Scan for the cell matching the given text and deliver its [x, y] coordinate at center. 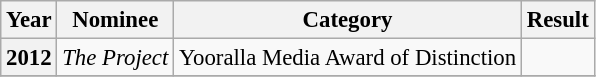
Category [348, 20]
The Project [116, 58]
2012 [29, 58]
Year [29, 20]
Nominee [116, 20]
Yooralla Media Award of Distinction [348, 58]
Result [558, 20]
